Return (x, y) of the center of cell containing provided text 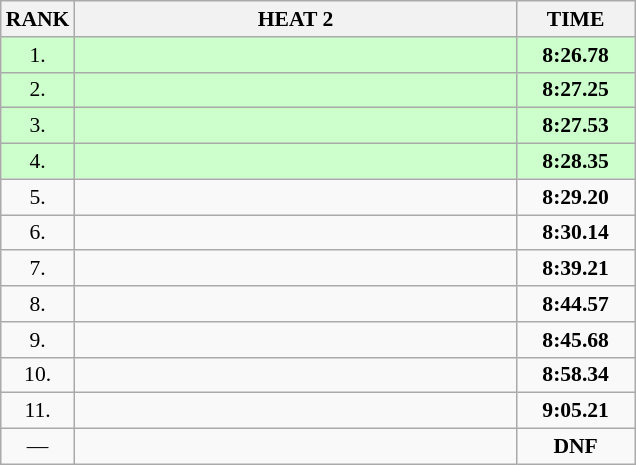
DNF (576, 447)
8:39.21 (576, 269)
8:30.14 (576, 233)
HEAT 2 (295, 19)
3. (38, 126)
6. (38, 233)
5. (38, 197)
8. (38, 304)
1. (38, 55)
8:28.35 (576, 162)
9. (38, 340)
TIME (576, 19)
4. (38, 162)
RANK (38, 19)
11. (38, 411)
8:26.78 (576, 55)
8:27.53 (576, 126)
— (38, 447)
2. (38, 90)
7. (38, 269)
8:45.68 (576, 340)
8:27.25 (576, 90)
9:05.21 (576, 411)
10. (38, 375)
8:29.20 (576, 197)
8:44.57 (576, 304)
8:58.34 (576, 375)
